Capture the cell that displays the provided text and extract its [X, Y] central coordinate. 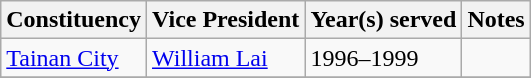
1996–1999 [384, 58]
Notes [496, 20]
Year(s) served [384, 20]
Vice President [225, 20]
Tainan City [74, 58]
Constituency [74, 20]
William Lai [225, 58]
